Locate the cell with the specified text and output its [x, y] center coordinate. 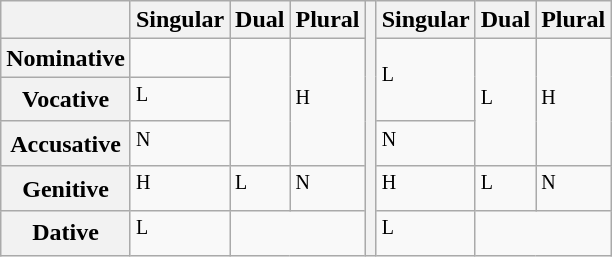
Vocative [66, 100]
Genitive [66, 188]
Dative [66, 234]
Nominative [66, 58]
Accusative [66, 144]
